Detect which cell encompasses the target text, then output its [x, y] center coordinate. 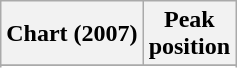
Peakposition [189, 34]
Chart (2007) [72, 34]
